Return the (x, y) coordinate for the center point of the cell that contains the specified text.  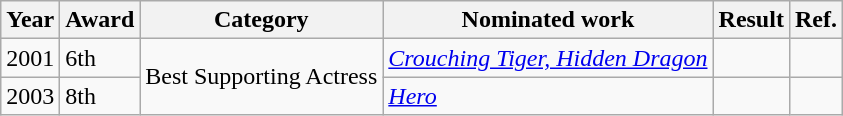
Year (30, 20)
6th (100, 58)
8th (100, 96)
Ref. (816, 20)
2001 (30, 58)
Result (751, 20)
Crouching Tiger, Hidden Dragon (548, 58)
Nominated work (548, 20)
Hero (548, 96)
Category (262, 20)
2003 (30, 96)
Best Supporting Actress (262, 77)
Award (100, 20)
